Output the (X, Y) coordinate of the center of the cell containing the given text.  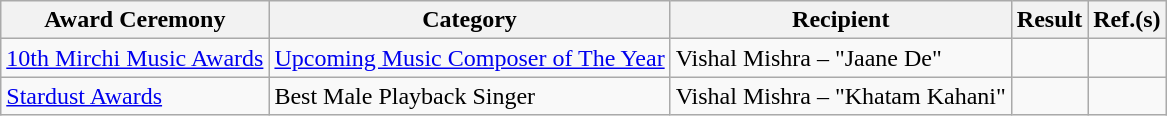
Result (1049, 20)
Ref.(s) (1127, 20)
Recipient (840, 20)
Vishal Mishra – "Jaane De" (840, 58)
Best Male Playback Singer (470, 96)
Upcoming Music Composer of The Year (470, 58)
Award Ceremony (135, 20)
10th Mirchi Music Awards (135, 58)
Vishal Mishra – "Khatam Kahani" (840, 96)
Stardust Awards (135, 96)
Category (470, 20)
